Capture the cell that displays the provided text and extract its (x, y) central coordinate. 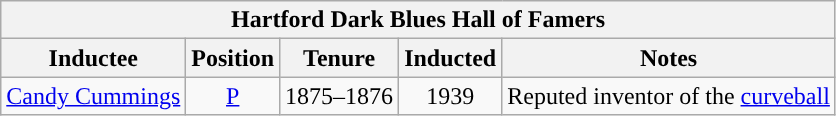
Inductee (94, 58)
1875–1876 (340, 96)
Reputed inventor of the curveball (669, 96)
P (233, 96)
1939 (450, 96)
Position (233, 58)
Hartford Dark Blues Hall of Famers (418, 20)
Candy Cummings (94, 96)
Tenure (340, 58)
Inducted (450, 58)
Notes (669, 58)
